Return [X, Y] of the center of cell containing provided text 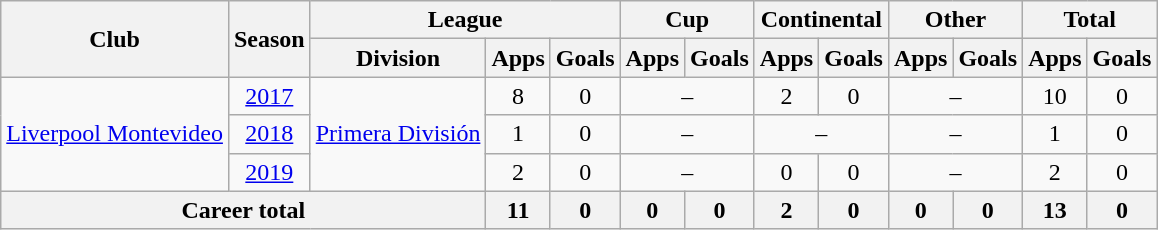
10 [1055, 96]
11 [518, 210]
Career total [244, 210]
Other [955, 20]
8 [518, 96]
Season [269, 39]
13 [1055, 210]
Club [115, 39]
2019 [269, 172]
Primera División [398, 134]
Division [398, 58]
2017 [269, 96]
Total [1090, 20]
2018 [269, 134]
Cup [687, 20]
Liverpool Montevideo [115, 134]
League [465, 20]
Continental [821, 20]
